Extract the [X, Y] coordinate from the center of the cell holding the provided text.  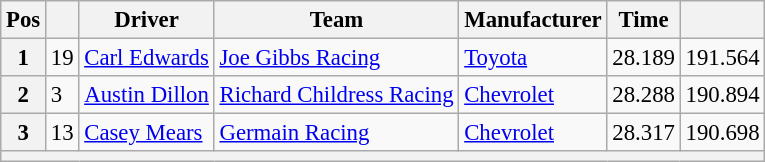
Joe Gibbs Racing [336, 58]
Driver [146, 20]
1 [24, 58]
13 [62, 133]
Time [644, 20]
Manufacturer [533, 20]
Austin Dillon [146, 95]
190.698 [722, 133]
2 [24, 95]
Richard Childress Racing [336, 95]
Casey Mears [146, 133]
Pos [24, 20]
191.564 [722, 58]
190.894 [722, 95]
28.317 [644, 133]
28.189 [644, 58]
Carl Edwards [146, 58]
Team [336, 20]
28.288 [644, 95]
Germain Racing [336, 133]
19 [62, 58]
Toyota [533, 58]
